For the text-containing cell, return its midpoint in (x, y) coordinate format. 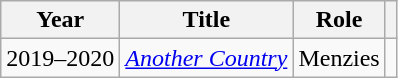
Role (339, 20)
Another Country (206, 58)
Title (206, 20)
Year (60, 20)
2019–2020 (60, 58)
Menzies (339, 58)
